Pinpoint the cell where the given text exists, returning its (X, Y) midpoint coordinate. 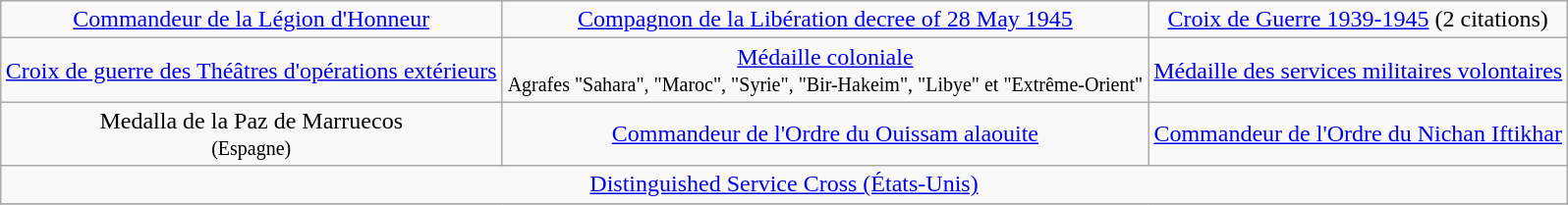
Médaille des services militaires volontaires (1358, 71)
Distinguished Service Cross (États-Unis) (784, 184)
Commandeur de l'Ordre du Nichan Iftikhar (1358, 133)
Medalla de la Paz de Marruecos(Espagne) (252, 133)
Compagnon de la Libération decree of 28 May 1945 (825, 20)
Commandeur de l'Ordre du Ouissam alaouite (825, 133)
Croix de guerre des Théâtres d'opérations extérieurs (252, 71)
Commandeur de la Légion d'Honneur (252, 20)
Médaille colonialeAgrafes "Sahara", "Maroc", "Syrie", "Bir-Hakeim", "Libye" et "Extrême-Orient" (825, 71)
Croix de Guerre 1939-1945 (2 citations) (1358, 20)
